Pinpoint the cell where the given text exists, returning its [x, y] midpoint coordinate. 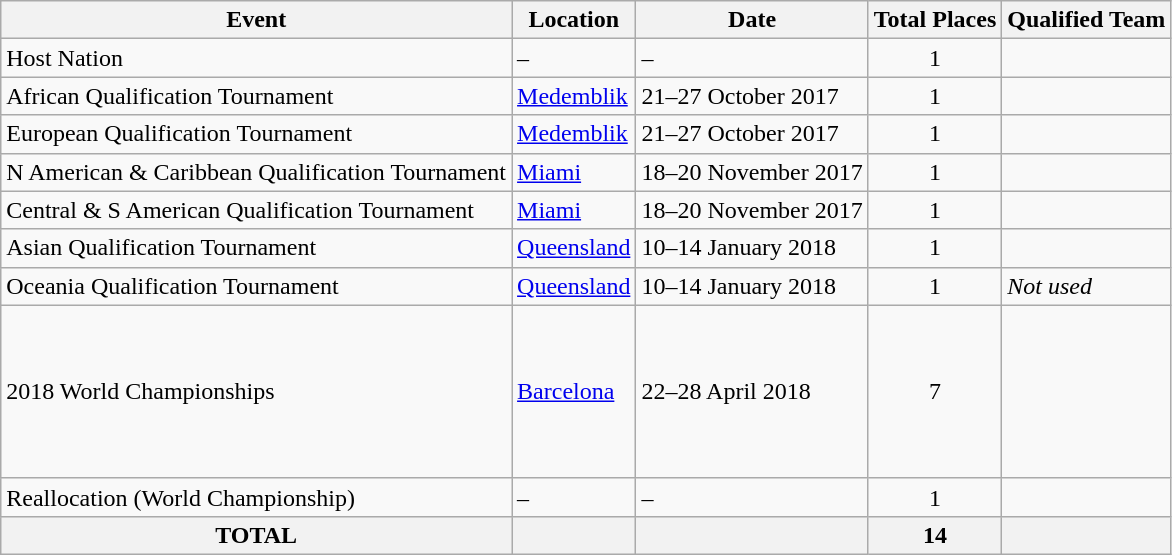
Central & S American Qualification Tournament [256, 210]
Reallocation (World Championship) [256, 497]
African Qualification Tournament [256, 96]
European Qualification Tournament [256, 134]
N American & Caribbean Qualification Tournament [256, 172]
Qualified Team [1086, 20]
Oceania Qualification Tournament [256, 286]
22–28 April 2018 [752, 392]
14 [935, 535]
Event [256, 20]
Not used [1086, 286]
7 [935, 392]
Location [574, 20]
Total Places [935, 20]
TOTAL [256, 535]
Host Nation [256, 58]
Barcelona [574, 392]
2018 World Championships [256, 392]
Date [752, 20]
Asian Qualification Tournament [256, 248]
